Output the [X, Y] coordinate of the center of the cell containing the given text.  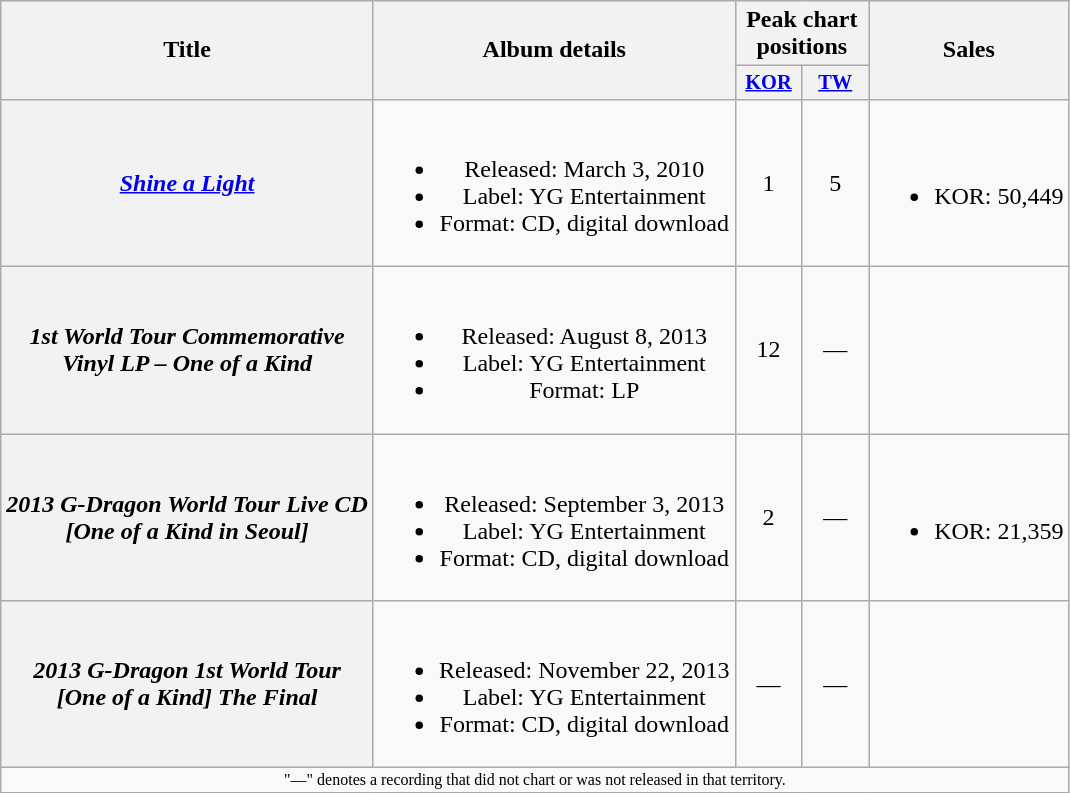
2 [768, 518]
1st World Tour CommemorativeVinyl LP – One of a Kind [188, 350]
Released: August 8, 2013Label: YG EntertainmentFormat: LP [554, 350]
2013 G-Dragon World Tour Live CD[One of a Kind in Seoul] [188, 518]
KOR: 50,449 [969, 182]
12 [768, 350]
KOR: 21,359 [969, 518]
KOR [768, 83]
5 [836, 182]
Peak chart positions [802, 34]
TW [836, 83]
Released: September 3, 2013Label: YG EntertainmentFormat: CD, digital download [554, 518]
Title [188, 50]
"—" denotes a recording that did not chart or was not released in that territory. [535, 780]
Album details [554, 50]
Shine a Light [188, 182]
Released: March 3, 2010Label: YG EntertainmentFormat: CD, digital download [554, 182]
Released: November 22, 2013Label: YG EntertainmentFormat: CD, digital download [554, 684]
2013 G-Dragon 1st World Tour[One of a Kind] The Final [188, 684]
Sales [969, 50]
1 [768, 182]
